From the cell containing the given text, extract its center point as (X, Y) coordinate. 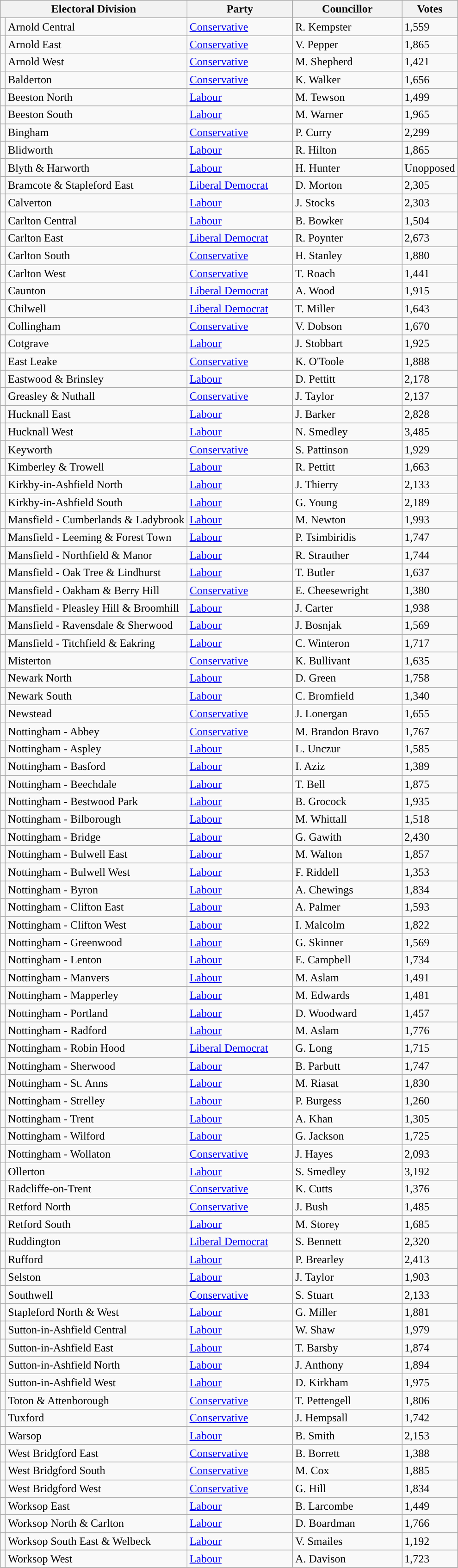
J. Anthony (347, 1365)
Chilwell (96, 309)
Kimberley & Trowell (96, 467)
D. Boardman (347, 1524)
R. Strauther (347, 555)
Keyworth (96, 449)
K. O'Toole (347, 361)
Arnold West (96, 62)
K. Cutts (347, 1189)
N. Smedley (347, 432)
Arnold East (96, 44)
1,376 (430, 1189)
Southwell (96, 1295)
Kirkby-in-Ashfield South (96, 502)
1,758 (430, 678)
M. Storey (347, 1224)
1,340 (430, 696)
1,449 (430, 1506)
2,413 (430, 1259)
D. Woodward (347, 1013)
T. Barsby (347, 1348)
D. Green (347, 678)
J. Stobbart (347, 344)
Worksop West (96, 1559)
Mansfield - Cumberlands & Ladybrook (96, 520)
1,903 (430, 1277)
Hucknall West (96, 432)
M. Newton (347, 520)
Nottingham - Mapperley (96, 995)
Nottingham - Lenton (96, 960)
2,189 (430, 502)
Arnold Central (96, 27)
1,481 (430, 995)
1,744 (430, 555)
Mansfield - Oakham & Berry Hill (96, 590)
D. Kirkham (347, 1383)
1,670 (430, 326)
J. Hempsall (347, 1418)
1,742 (430, 1418)
1,830 (430, 1084)
Toton & Attenborough (96, 1401)
1,389 (430, 766)
E. Cheesewright (347, 590)
Caunton (96, 291)
Bramcote & Stapleford East (96, 185)
Greasley & Nuthall (96, 397)
R. Pettitt (347, 467)
1,915 (430, 291)
3,485 (430, 432)
W. Shaw (347, 1330)
West Bridgford East (96, 1453)
B. Borrett (347, 1453)
Newark North (96, 678)
E. Campbell (347, 960)
B. Smith (347, 1436)
Nottingham - Clifton East (96, 907)
1,979 (430, 1330)
Sutton-in-Ashfield West (96, 1383)
1,491 (430, 978)
1,880 (430, 256)
1,421 (430, 62)
G. Jackson (347, 1136)
J. Lonergan (347, 713)
Nottingham - Basford (96, 766)
1,723 (430, 1559)
Retford South (96, 1224)
G. Hill (347, 1488)
Nottingham - Manvers (96, 978)
1,894 (430, 1365)
B. Parbutt (347, 1066)
Worksop North & Carlton (96, 1524)
Sutton-in-Ashfield North (96, 1365)
A. Davison (347, 1559)
2,178 (430, 379)
Mansfield - Titchfield & Eakring (96, 643)
A. Chewings (347, 890)
Nottingham - Sherwood (96, 1066)
Unopposed (430, 167)
Stapleford North & West (96, 1312)
Mansfield - Ravensdale & Sherwood (96, 626)
2,137 (430, 397)
1,875 (430, 784)
1,806 (430, 1401)
Ruddington (96, 1242)
1,353 (430, 872)
1,635 (430, 661)
1,518 (430, 819)
Collingham (96, 326)
Eastwood & Brinsley (96, 379)
2,828 (430, 414)
T. Roach (347, 273)
G. Long (347, 1048)
P. Curry (347, 132)
Councillor (347, 9)
Beeston North (96, 97)
Retford North (96, 1207)
B. Larcombe (347, 1506)
1,885 (430, 1471)
1,504 (430, 221)
1,857 (430, 855)
G. Young (347, 502)
1,776 (430, 1030)
1,881 (430, 1312)
1,925 (430, 344)
1,685 (430, 1224)
1,380 (430, 590)
1,585 (430, 749)
J. Bosnjak (347, 626)
H. Stanley (347, 256)
M. Brandon Bravo (347, 731)
2,299 (430, 132)
M. Walton (347, 855)
1,485 (430, 1207)
1,766 (430, 1524)
1,643 (430, 309)
2,153 (430, 1436)
Nottingham - Wilford (96, 1136)
A. Palmer (347, 907)
T. Pettengell (347, 1401)
Cotgrave (96, 344)
K. Walker (347, 80)
G. Gawith (347, 837)
I. Aziz (347, 766)
1,457 (430, 1013)
1,559 (430, 27)
M. Whittall (347, 819)
Nottingham - Robin Hood (96, 1048)
Votes (430, 9)
1,388 (430, 1453)
S. Stuart (347, 1295)
Mansfield - Pleasley Hill & Broomhill (96, 608)
Electoral Division (93, 9)
1,715 (430, 1048)
Carlton Central (96, 221)
1,975 (430, 1383)
D. Morton (347, 185)
Ollerton (96, 1171)
1,441 (430, 273)
V. Pepper (347, 44)
2,093 (430, 1154)
V. Dobson (347, 326)
2,430 (430, 837)
I. Malcolm (347, 925)
Blidworth (96, 150)
R. Hilton (347, 150)
J. Thierry (347, 484)
1,965 (430, 115)
1,655 (430, 713)
1,938 (430, 608)
T. Butler (347, 573)
1,260 (430, 1101)
Blyth & Harworth (96, 167)
M. Shepherd (347, 62)
Nottingham - St. Anns (96, 1084)
1,993 (430, 520)
Rufford (96, 1259)
1,874 (430, 1348)
Newstead (96, 713)
S. Bennett (347, 1242)
Mansfield - Oak Tree & Lindhurst (96, 573)
1,822 (430, 925)
1,734 (430, 960)
Nottingham - Greenwood (96, 942)
2,305 (430, 185)
1,929 (430, 449)
Mansfield - Northfield & Manor (96, 555)
1,663 (430, 467)
J. Hayes (347, 1154)
P. Brearley (347, 1259)
Beeston South (96, 115)
Worksop East (96, 1506)
1,499 (430, 97)
J. Barker (347, 414)
M. Cox (347, 1471)
M. Riasat (347, 1084)
Sutton-in-Ashfield Central (96, 1330)
Balderton (96, 80)
Tuxford (96, 1418)
Nottingham - Strelley (96, 1101)
1,305 (430, 1119)
M. Edwards (347, 995)
Nottingham - Bilborough (96, 819)
J. Stocks (347, 203)
R. Kempster (347, 27)
T. Miller (347, 309)
C. Bromfield (347, 696)
G. Miller (347, 1312)
Nottingham - Clifton West (96, 925)
Nottingham - Wollaton (96, 1154)
Worksop South East & Welbeck (96, 1541)
M. Tewson (347, 97)
West Bridgford West (96, 1488)
1,656 (430, 80)
1,593 (430, 907)
C. Winteron (347, 643)
T. Bell (347, 784)
2,320 (430, 1242)
East Leake (96, 361)
Hucknall East (96, 414)
L. Unczur (347, 749)
A. Wood (347, 291)
Calverton (96, 203)
1,192 (430, 1541)
Selston (96, 1277)
3,192 (430, 1171)
A. Khan (347, 1119)
Nottingham - Bestwood Park (96, 802)
Radcliffe-on-Trent (96, 1189)
D. Pettitt (347, 379)
Nottingham - Bulwell West (96, 872)
P. Tsimbiridis (347, 538)
West Bridgford South (96, 1471)
Nottingham - Radford (96, 1030)
G. Skinner (347, 942)
Sutton-in-Ashfield East (96, 1348)
Misterton (96, 661)
V. Smailes (347, 1541)
1,717 (430, 643)
1,888 (430, 361)
2,673 (430, 238)
Carlton West (96, 273)
J. Carter (347, 608)
Carlton East (96, 238)
Kirkby-in-Ashfield North (96, 484)
S. Smedley (347, 1171)
Nottingham - Bulwell East (96, 855)
M. Warner (347, 115)
Nottingham - Beechdale (96, 784)
1,725 (430, 1136)
Newark South (96, 696)
Mansfield - Leeming & Forest Town (96, 538)
Nottingham - Byron (96, 890)
K. Bullivant (347, 661)
2,303 (430, 203)
Nottingham - Trent (96, 1119)
R. Poynter (347, 238)
1,637 (430, 573)
B. Grocock (347, 802)
H. Hunter (347, 167)
J. Bush (347, 1207)
S. Pattinson (347, 449)
Nottingham - Bridge (96, 837)
Nottingham - Aspley (96, 749)
Nottingham - Abbey (96, 731)
Nottingham - Portland (96, 1013)
Carlton South (96, 256)
P. Burgess (347, 1101)
Warsop (96, 1436)
Bingham (96, 132)
1,767 (430, 731)
Party (240, 9)
1,935 (430, 802)
B. Bowker (347, 221)
F. Riddell (347, 872)
